Determine the (X, Y) coordinate at the center of the cell enclosing the given text.  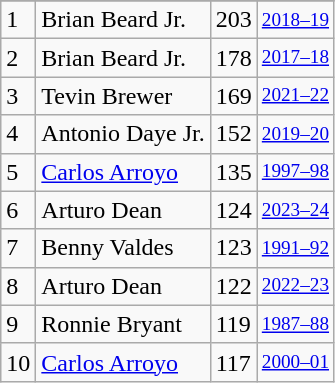
122 (234, 286)
2017–18 (295, 58)
203 (234, 20)
123 (234, 248)
169 (234, 96)
119 (234, 324)
1991–92 (295, 248)
3 (18, 96)
Benny Valdes (123, 248)
124 (234, 210)
1997–98 (295, 172)
8 (18, 286)
9 (18, 324)
Ronnie Bryant (123, 324)
2022–23 (295, 286)
117 (234, 362)
135 (234, 172)
Antonio Daye Jr. (123, 134)
2023–24 (295, 210)
10 (18, 362)
6 (18, 210)
1 (18, 20)
152 (234, 134)
2018–19 (295, 20)
7 (18, 248)
178 (234, 58)
2 (18, 58)
2021–22 (295, 96)
Tevin Brewer (123, 96)
4 (18, 134)
2000–01 (295, 362)
1987–88 (295, 324)
5 (18, 172)
2019–20 (295, 134)
